Output the (x, y) coordinate of the center of the cell containing the given text.  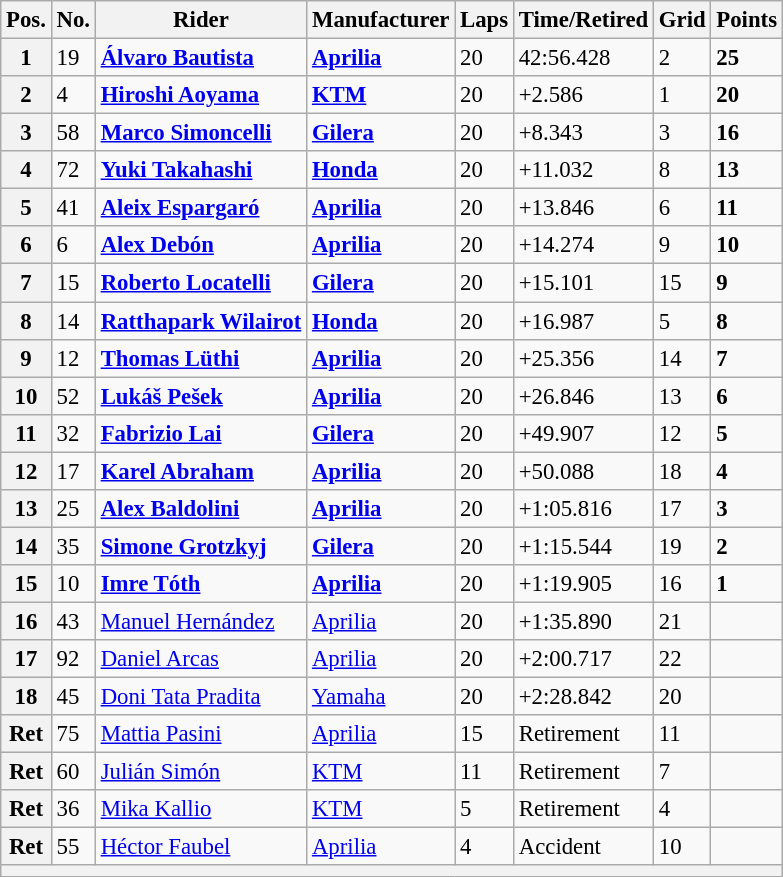
Marco Simoncelli (200, 133)
43 (73, 621)
+50.088 (583, 471)
Lukáš Pešek (200, 396)
Thomas Lüthi (200, 358)
+2:00.717 (583, 659)
+26.846 (583, 396)
+2:28.842 (583, 697)
Pos. (26, 20)
Laps (484, 20)
Mika Kallio (200, 809)
Roberto Locatelli (200, 283)
Doni Tata Pradita (200, 697)
Manuel Hernández (200, 621)
+2.586 (583, 95)
45 (73, 697)
32 (73, 433)
41 (73, 208)
Points (746, 20)
Héctor Faubel (200, 847)
+49.907 (583, 433)
+1:35.890 (583, 621)
36 (73, 809)
Manufacturer (381, 20)
Álvaro Bautista (200, 58)
55 (73, 847)
Simone Grotzkyj (200, 546)
+1:15.544 (583, 546)
+1:19.905 (583, 584)
Accident (583, 847)
Karel Abraham (200, 471)
Grid (682, 20)
21 (682, 621)
+11.032 (583, 170)
+25.356 (583, 358)
92 (73, 659)
Aleix Espargaró (200, 208)
Mattia Pasini (200, 734)
22 (682, 659)
Hiroshi Aoyama (200, 95)
Yuki Takahashi (200, 170)
Time/Retired (583, 20)
Julián Simón (200, 772)
+1:05.816 (583, 509)
72 (73, 170)
75 (73, 734)
60 (73, 772)
Imre Tóth (200, 584)
+8.343 (583, 133)
Fabrizio Lai (200, 433)
52 (73, 396)
Rider (200, 20)
Yamaha (381, 697)
Daniel Arcas (200, 659)
+14.274 (583, 245)
No. (73, 20)
+16.987 (583, 321)
42:56.428 (583, 58)
+15.101 (583, 283)
58 (73, 133)
Alex Debón (200, 245)
+13.846 (583, 208)
35 (73, 546)
Ratthapark Wilairot (200, 321)
Alex Baldolini (200, 509)
